Detect which cell encompasses the target text, then output its (X, Y) center coordinate. 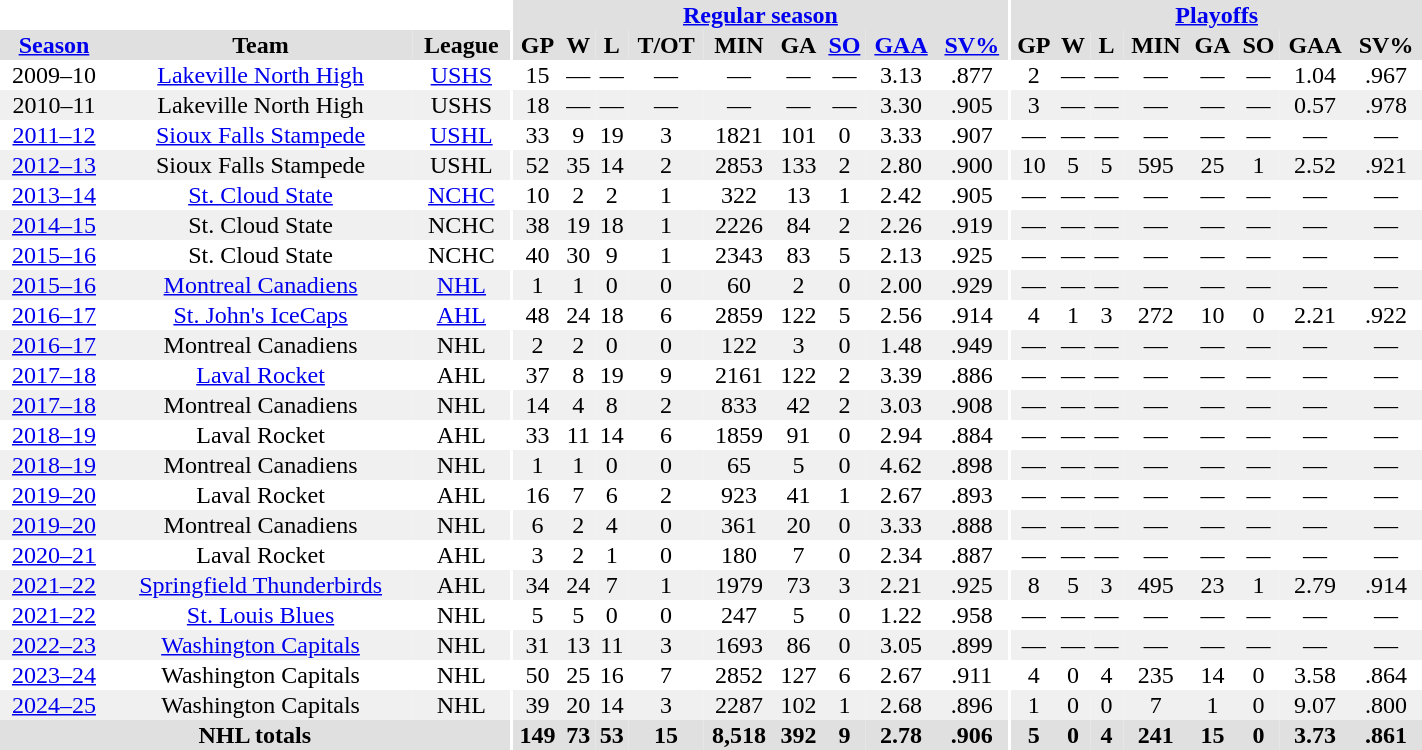
2.00 (901, 285)
0.57 (1315, 105)
.929 (972, 285)
.900 (972, 165)
.919 (972, 225)
2023–24 (54, 675)
.906 (972, 735)
30 (578, 255)
3.03 (901, 405)
2.42 (901, 195)
.800 (1386, 705)
1.22 (901, 615)
2859 (740, 315)
1859 (740, 435)
.877 (972, 75)
.888 (972, 525)
86 (798, 645)
.967 (1386, 75)
37 (537, 375)
2013–14 (54, 195)
.893 (972, 495)
102 (798, 705)
.921 (1386, 165)
3.73 (1315, 735)
.949 (972, 345)
.886 (972, 375)
101 (798, 135)
4.62 (901, 465)
2.13 (901, 255)
Team (260, 45)
241 (1156, 735)
41 (798, 495)
3.30 (901, 105)
65 (740, 465)
St. John's IceCaps (260, 315)
2010–11 (54, 105)
.908 (972, 405)
48 (537, 315)
2024–25 (54, 705)
9.07 (1315, 705)
149 (537, 735)
272 (1156, 315)
.922 (1386, 315)
St. Louis Blues (260, 615)
.898 (972, 465)
Playoffs (1216, 15)
2226 (740, 225)
40 (537, 255)
83 (798, 255)
833 (740, 405)
31 (537, 645)
.864 (1386, 675)
2.79 (1315, 585)
.911 (972, 675)
392 (798, 735)
235 (1156, 675)
133 (798, 165)
2022–23 (54, 645)
38 (537, 225)
53 (612, 735)
.861 (1386, 735)
League (461, 45)
322 (740, 195)
NHL totals (255, 735)
2.26 (901, 225)
595 (1156, 165)
2020–21 (54, 555)
3.58 (1315, 675)
.896 (972, 705)
1979 (740, 585)
34 (537, 585)
50 (537, 675)
247 (740, 615)
2287 (740, 705)
923 (740, 495)
42 (798, 405)
127 (798, 675)
2.78 (901, 735)
1693 (740, 645)
3.05 (901, 645)
52 (537, 165)
91 (798, 435)
2.94 (901, 435)
2.68 (901, 705)
Season (54, 45)
35 (578, 165)
1821 (740, 135)
2161 (740, 375)
.887 (972, 555)
2343 (740, 255)
1.04 (1315, 75)
3.13 (901, 75)
2.52 (1315, 165)
2853 (740, 165)
23 (1212, 585)
.907 (972, 135)
3.39 (901, 375)
Springfield Thunderbirds (260, 585)
1.48 (901, 345)
2.34 (901, 555)
84 (798, 225)
39 (537, 705)
495 (1156, 585)
T/OT (666, 45)
.899 (972, 645)
2011–12 (54, 135)
361 (740, 525)
2.80 (901, 165)
.978 (1386, 105)
2852 (740, 675)
180 (740, 555)
8,518 (740, 735)
2012–13 (54, 165)
.884 (972, 435)
60 (740, 285)
.958 (972, 615)
2.56 (901, 315)
2009–10 (54, 75)
Regular season (760, 15)
2014–15 (54, 225)
